Identify which cell holds the provided text, then report its [x, y] central coordinate. 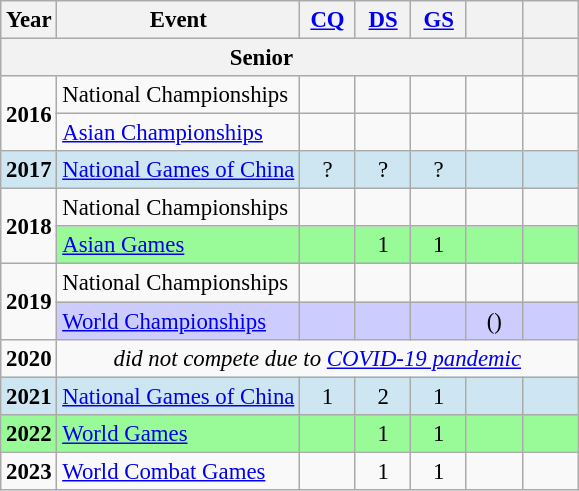
World Games [178, 433]
2 [383, 396]
World Championships [178, 321]
Year [29, 20]
2018 [29, 226]
Senior [262, 58]
2022 [29, 433]
Event [178, 20]
World Combat Games [178, 471]
CQ [328, 20]
Asian Games [178, 245]
2021 [29, 396]
Asian Championships [178, 133]
DS [383, 20]
did not compete due to COVID-19 pandemic [318, 358]
2016 [29, 114]
() [494, 321]
2017 [29, 170]
GS [439, 20]
2023 [29, 471]
2020 [29, 358]
2019 [29, 302]
